Capture the cell that displays the provided text and extract its (X, Y) central coordinate. 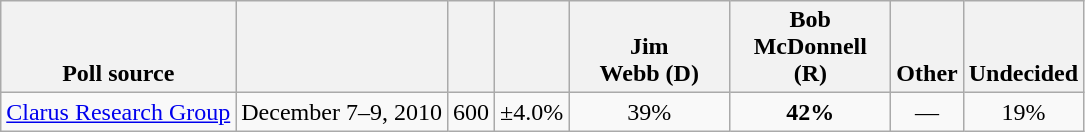
600 (470, 112)
Undecided (1023, 47)
Clarus Research Group (118, 112)
— (927, 112)
December 7–9, 2010 (342, 112)
JimWebb (D) (650, 47)
39% (650, 112)
±4.0% (531, 112)
BobMcDonnell (R) (810, 47)
Poll source (118, 47)
Other (927, 47)
19% (1023, 112)
42% (810, 112)
